Scan for the cell matching the given text and deliver its [x, y] coordinate at center. 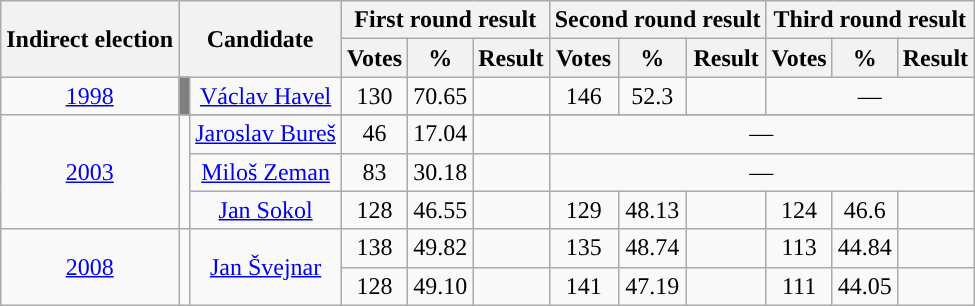
129 [584, 210]
138 [374, 248]
46.55 [440, 210]
130 [374, 96]
83 [374, 172]
146 [584, 96]
52.3 [652, 96]
Miloš Zeman [266, 172]
1998 [90, 96]
Jan Sokol [266, 210]
135 [584, 248]
124 [799, 210]
49.82 [440, 248]
44.84 [864, 248]
111 [799, 286]
17.04 [440, 134]
47.19 [652, 286]
Candidate [260, 39]
70.65 [440, 96]
113 [799, 248]
First round result [445, 20]
2003 [90, 172]
46.6 [864, 210]
46 [374, 134]
44.05 [864, 286]
Jaroslav Bureš [266, 134]
Third round result [870, 20]
Second round result [658, 20]
141 [584, 286]
49.10 [440, 286]
30.18 [440, 172]
Indirect election [90, 39]
Jan Švejnar [266, 267]
48.74 [652, 248]
2008 [90, 267]
48.13 [652, 210]
Václav Havel [266, 96]
